Identify which cell holds the provided text, then report its [X, Y] central coordinate. 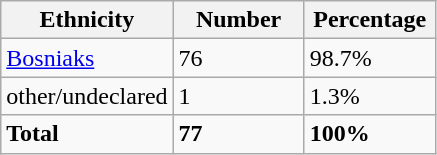
98.7% [370, 58]
Number [238, 20]
1 [238, 96]
77 [238, 134]
Bosniaks [87, 58]
Percentage [370, 20]
1.3% [370, 96]
100% [370, 134]
76 [238, 58]
other/undeclared [87, 96]
Ethnicity [87, 20]
Total [87, 134]
